Extract the (X, Y) coordinate from the center of the cell holding the provided text.  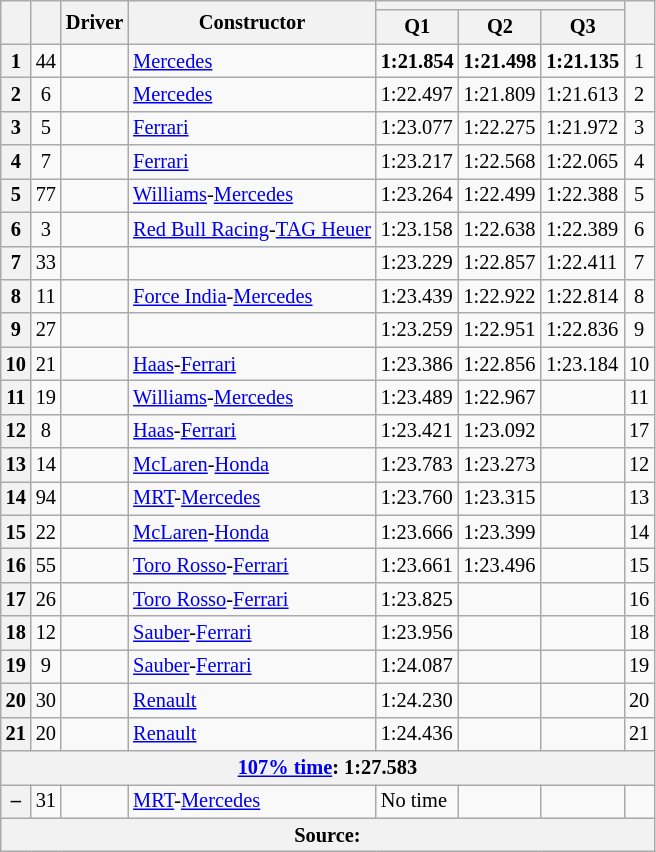
1:23.760 (418, 498)
Q3 (582, 27)
33 (46, 263)
1:21.972 (582, 128)
Force India-Mercedes (252, 296)
1:22.836 (582, 330)
1:23.184 (582, 364)
– (16, 801)
1:23.489 (418, 397)
No time (418, 801)
1:23.077 (418, 128)
1:23.264 (418, 195)
1:23.496 (500, 565)
Red Bull Racing-TAG Heuer (252, 229)
1:22.388 (582, 195)
77 (46, 195)
1:22.814 (582, 296)
1:24.230 (418, 700)
1:23.229 (418, 263)
1:22.568 (500, 162)
1:23.661 (418, 565)
1:23.315 (500, 498)
1:24.436 (418, 734)
1:23.439 (418, 296)
1:23.259 (418, 330)
26 (46, 599)
94 (46, 498)
1:22.857 (500, 263)
1:22.411 (582, 263)
1:23.158 (418, 229)
1:23.421 (418, 431)
Q1 (418, 27)
1:23.092 (500, 431)
1:24.087 (418, 666)
1:21.135 (582, 61)
107% time: 1:27.583 (328, 767)
1:22.065 (582, 162)
1:23.273 (500, 465)
1:23.783 (418, 465)
Source: (328, 835)
1:22.275 (500, 128)
Constructor (252, 22)
1:21.498 (500, 61)
27 (46, 330)
44 (46, 61)
1:22.499 (500, 195)
1:23.825 (418, 599)
1:23.217 (418, 162)
Q2 (500, 27)
1:22.389 (582, 229)
1:23.666 (418, 532)
1:23.956 (418, 633)
55 (46, 565)
1:22.967 (500, 397)
1:21.809 (500, 94)
1:21.613 (582, 94)
1:22.951 (500, 330)
31 (46, 801)
Driver (94, 22)
1:23.386 (418, 364)
30 (46, 700)
1:23.399 (500, 532)
1:22.638 (500, 229)
1:22.922 (500, 296)
1:22.856 (500, 364)
1:21.854 (418, 61)
22 (46, 532)
1:22.497 (418, 94)
